Pinpoint the cell where the given text exists, returning its [x, y] midpoint coordinate. 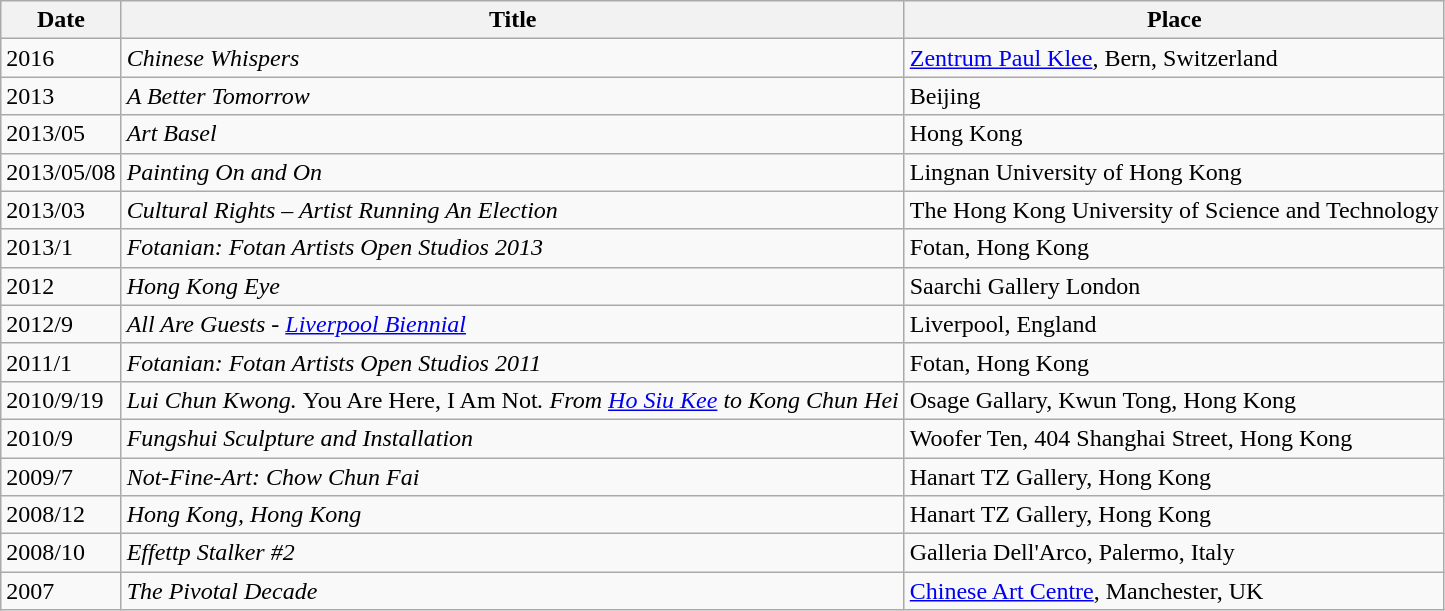
2008/12 [61, 515]
2013/05/08 [61, 172]
Saarchi Gallery London [1174, 286]
Fungshui Sculpture and Installation [512, 438]
Chinese Art Centre, Manchester, UK [1174, 591]
Lui Chun Kwong. You Are Here, I Am Not. From Ho Siu Kee to Kong Chun Hei [512, 400]
Chinese Whispers [512, 58]
Hong Kong, Hong Kong [512, 515]
2013 [61, 96]
Lingnan University of Hong Kong [1174, 172]
Woofer Ten, 404 Shanghai Street, Hong Kong [1174, 438]
Effettp Stalker #2 [512, 553]
Title [512, 20]
Hong Kong [1174, 134]
2011/1 [61, 362]
2016 [61, 58]
All Are Guests - Liverpool Biennial [512, 324]
Date [61, 20]
Not-Fine-Art: Chow Chun Fai [512, 477]
The Pivotal Decade [512, 591]
2010/9 [61, 438]
Fotanian: Fotan Artists Open Studios 2013 [512, 248]
A Better Tomorrow [512, 96]
Galleria Dell'Arco, Palermo, Italy [1174, 553]
2012 [61, 286]
2013/1 [61, 248]
Beijing [1174, 96]
The Hong Kong University of Science and Technology [1174, 210]
Art Basel [512, 134]
2007 [61, 591]
Fotanian: Fotan Artists Open Studios 2011 [512, 362]
Liverpool, England [1174, 324]
Place [1174, 20]
2009/7 [61, 477]
Osage Gallary, Kwun Tong, Hong Kong [1174, 400]
Hong Kong Eye [512, 286]
2013/03 [61, 210]
2010/9/19 [61, 400]
2012/9 [61, 324]
Painting On and On [512, 172]
2013/05 [61, 134]
Cultural Rights – Artist Running An Election [512, 210]
Zentrum Paul Klee, Bern, Switzerland [1174, 58]
2008/10 [61, 553]
